For the text-containing cell, return its midpoint in (x, y) coordinate format. 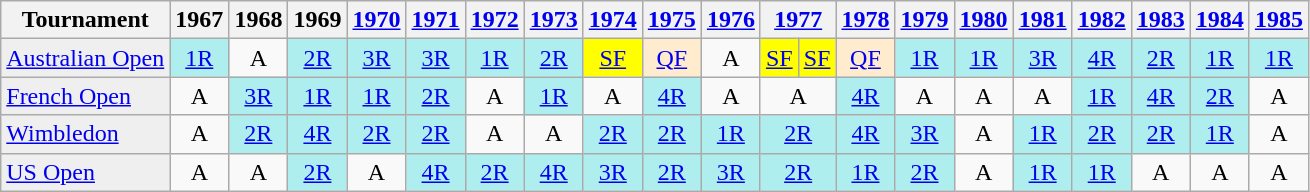
1982 (1102, 20)
Wimbledon (86, 134)
1979 (924, 20)
1980 (984, 20)
1970 (376, 20)
US Open (86, 172)
1971 (436, 20)
Tournament (86, 20)
1985 (1278, 20)
1978 (866, 20)
1967 (200, 20)
1981 (1042, 20)
1969 (318, 20)
French Open (86, 96)
Australian Open (86, 58)
1974 (612, 20)
1976 (730, 20)
1972 (494, 20)
1968 (258, 20)
1984 (1220, 20)
1975 (672, 20)
1977 (798, 20)
1973 (554, 20)
1983 (1160, 20)
